For the text-containing cell, return its midpoint in [X, Y] coordinate format. 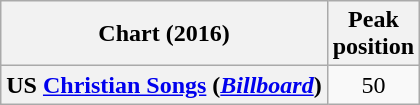
US Christian Songs (Billboard) [164, 85]
50 [373, 85]
Chart (2016) [164, 34]
Peakposition [373, 34]
